Pinpoint the cell where the given text exists, returning its (X, Y) midpoint coordinate. 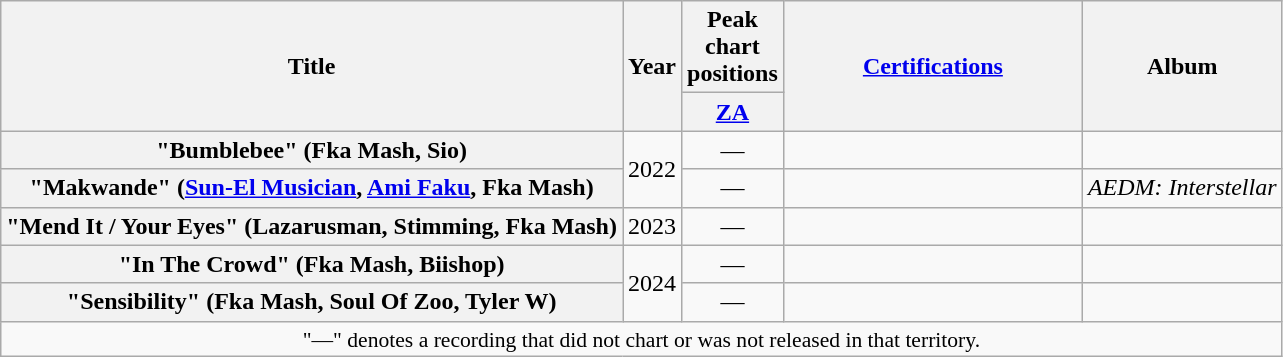
"—" denotes a recording that did not chart or was not released in that territory. (642, 339)
2024 (652, 283)
AEDM: Interstellar (1182, 188)
"Makwande" (Sun-El Musician, Ami Faku, Fka Mash) (312, 188)
Year (652, 66)
Peak chart positions (733, 47)
ZA (733, 112)
"In The Crowd" (Fka Mash, Biishop) (312, 264)
Title (312, 66)
Certifications (932, 66)
Album (1182, 66)
2023 (652, 226)
"Bumblebee" (Fka Mash, Sio) (312, 150)
2022 (652, 169)
"Mend It / Your Eyes" (Lazarusman, Stimming, Fka Mash) (312, 226)
"Sensibility" (Fka Mash, Soul Of Zoo, Tyler W) (312, 302)
